Provide the [x, y] coordinate of the cell's center where the given text is located.  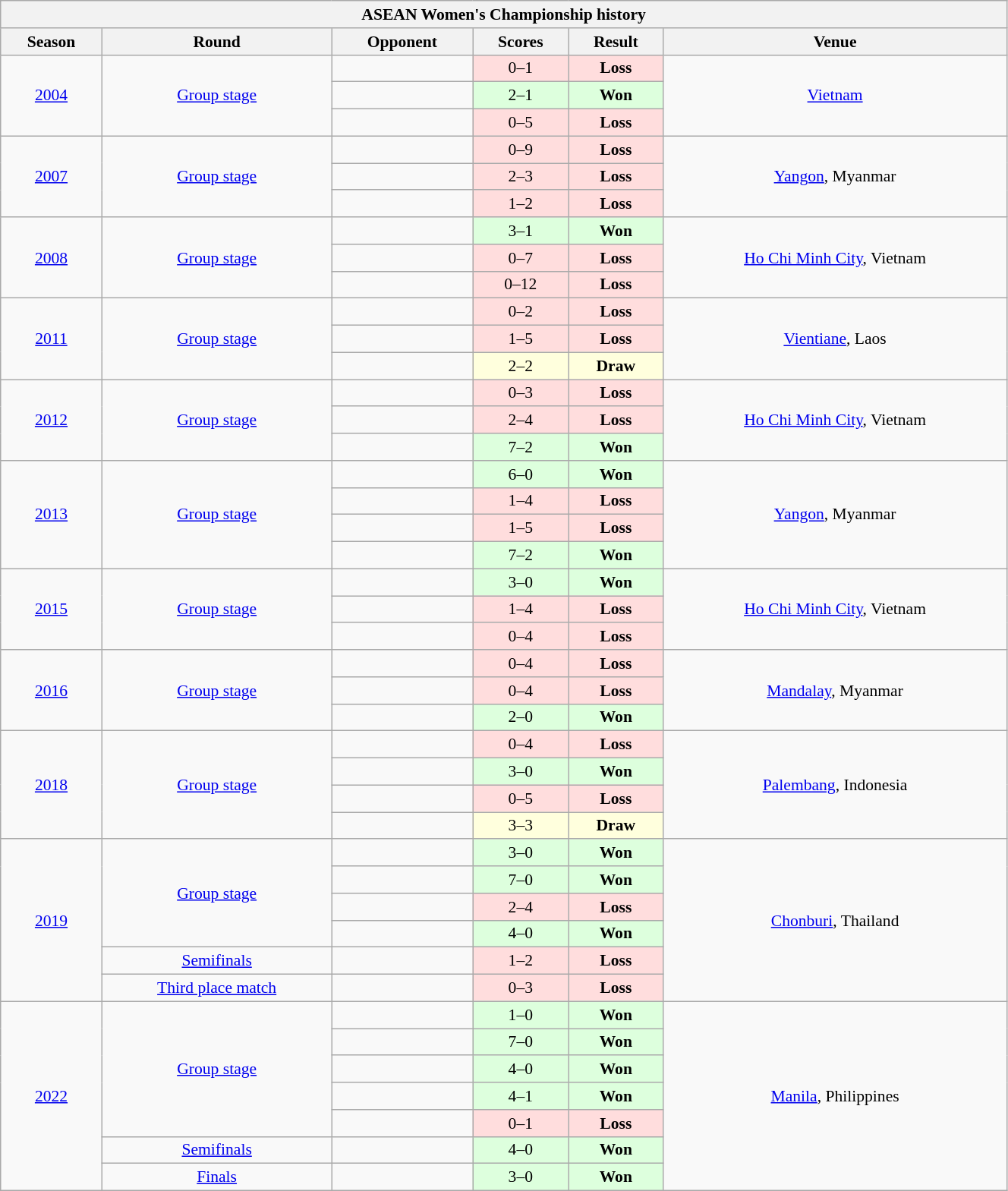
2016 [52, 691]
Season [52, 42]
Mandalay, Myanmar [835, 691]
2012 [52, 421]
0–12 [521, 285]
2008 [52, 258]
0–2 [521, 312]
2015 [52, 609]
2013 [52, 515]
Chonburi, Thailand [835, 921]
Palembang, Indonesia [835, 785]
0–9 [521, 150]
2–3 [521, 177]
2007 [52, 176]
Third place match [217, 988]
ASEAN Women's Championship history [504, 14]
2–2 [521, 366]
Round [217, 42]
Manila, Philippines [835, 1096]
6–0 [521, 474]
2022 [52, 1096]
Finals [217, 1177]
3–3 [521, 826]
3–1 [521, 231]
Vietnam [835, 96]
Venue [835, 42]
2004 [52, 96]
2–0 [521, 717]
0–7 [521, 258]
4–1 [521, 1096]
Opponent [402, 42]
2018 [52, 785]
2011 [52, 339]
2–1 [521, 96]
1–0 [521, 1015]
Result [616, 42]
Scores [521, 42]
2019 [52, 921]
Vientiane, Laos [835, 339]
